Scan for the cell matching the given text and deliver its (x, y) coordinate at center. 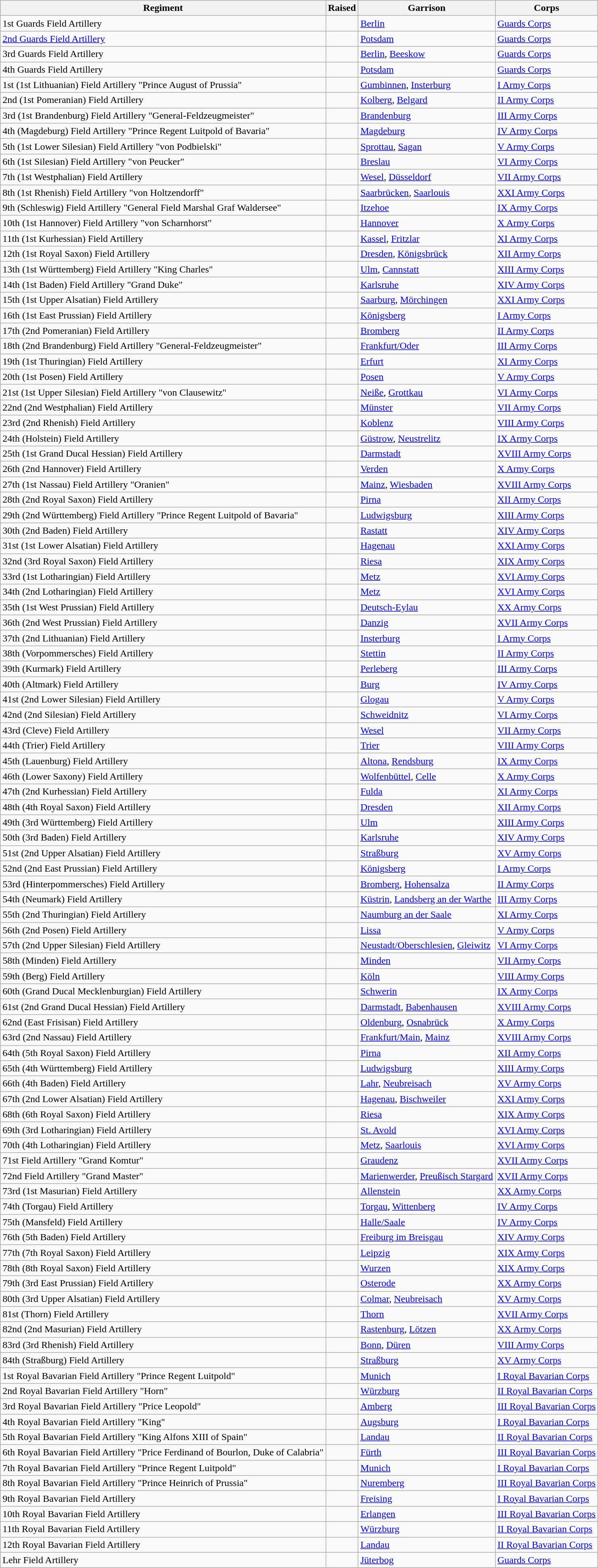
Freising (427, 1499)
13th (1st Württemberg) Field Artillery "King Charles" (163, 269)
30th (2nd Baden) Field Artillery (163, 530)
Lehr Field Artillery (163, 1560)
22nd (2nd Westphalian) Field Artillery (163, 407)
8th Royal Bavarian Field Artillery "Prince Heinrich of Prussia" (163, 1483)
Raised (342, 8)
Bromberg, Hohensalza (427, 884)
59th (Berg) Field Artillery (163, 976)
80th (3rd Upper Alsatian) Field Artillery (163, 1299)
70th (4th Lotharingian) Field Artillery (163, 1145)
Allenstein (427, 1191)
Colmar, Neubreisach (427, 1299)
Rastenburg, Lötzen (427, 1329)
Küstrin, Landsberg an der Warthe (427, 899)
Thorn (427, 1314)
4th Royal Bavarian Field Artillery "King" (163, 1421)
Saarbrücken, Saarlouis (427, 193)
33rd (1st Lotharingian) Field Artillery (163, 576)
2nd Guards Field Artillery (163, 39)
5th (1st Lower Silesian) Field Artillery "von Podbielski" (163, 146)
Hannover (427, 223)
64th (5th Royal Saxon) Field Artillery (163, 1053)
Wesel (427, 730)
Kolberg, Belgard (427, 100)
67th (2nd Lower Alsatian) Field Artillery (163, 1099)
Erlangen (427, 1514)
Verden (427, 469)
Wolfenbüttel, Celle (427, 776)
43rd (Cleve) Field Artillery (163, 730)
Gumbinnen, Insterburg (427, 85)
62nd (East Frisisan) Field Artillery (163, 1022)
Lissa (427, 930)
Neustadt/Oberschlesien, Gleiwitz (427, 945)
Berlin (427, 23)
3rd Royal Bavarian Field Artillery "Price Leopold" (163, 1406)
Augsburg (427, 1421)
60th (Grand Ducal Mecklenburgian) Field Artillery (163, 992)
10th Royal Bavarian Field Artillery (163, 1514)
Stettin (427, 653)
Dresden, Königsbrück (427, 254)
Regiment (163, 8)
Köln (427, 976)
12th (1st Royal Saxon) Field Artillery (163, 254)
Freiburg im Breisgau (427, 1237)
Dresden (427, 807)
Saarburg, Mörchingen (427, 300)
75th (Mansfeld) Field Artillery (163, 1222)
Mainz, Wiesbaden (427, 484)
77th (7th Royal Saxon) Field Artillery (163, 1253)
55th (2nd Thuringian) Field Artillery (163, 914)
23rd (2nd Rhenish) Field Artillery (163, 423)
46th (Lower Saxony) Field Artillery (163, 776)
Trier (427, 746)
49th (3rd Württemberg) Field Artillery (163, 822)
Magdeburg (427, 131)
39th (Kurmark) Field Artillery (163, 669)
Kassel, Fritzlar (427, 239)
Glogau (427, 700)
79th (3rd East Prussian) Field Artillery (163, 1283)
Torgau, Wittenberg (427, 1207)
Frankfurt/Oder (427, 346)
71st Field Artillery "Grand Komtur" (163, 1160)
83rd (3rd Rhenish) Field Artillery (163, 1345)
Naumburg an der Saale (427, 914)
7th (1st Westphalian) Field Artillery (163, 177)
Oldenburg, Osnabrück (427, 1022)
14th (1st Baden) Field Artillery "Grand Duke" (163, 285)
5th Royal Bavarian Field Artillery "King Alfons XIII of Spain" (163, 1437)
4th (Magdeburg) Field Artillery "Prince Regent Luitpold of Bavaria" (163, 131)
72nd Field Artillery "Grand Master" (163, 1176)
Itzehoe (427, 208)
74th (Torgau) Field Artillery (163, 1207)
Breslau (427, 161)
Altona, Rendsburg (427, 761)
Darmstadt, Babenhausen (427, 1007)
6th (1st Silesian) Field Artillery "von Peucker" (163, 161)
45th (Lauenburg) Field Artillery (163, 761)
41st (2nd Lower Silesian) Field Artillery (163, 700)
Brandenburg (427, 115)
Bromberg (427, 331)
Amberg (427, 1406)
Nuremberg (427, 1483)
Hagenau, Bischweiler (427, 1099)
68th (6th Royal Saxon) Field Artillery (163, 1114)
27th (1st Nassau) Field Artillery "Oranien" (163, 484)
56th (2nd Posen) Field Artillery (163, 930)
51st (2nd Upper Alsatian) Field Artillery (163, 853)
36th (2nd West Prussian) Field Artillery (163, 623)
Wesel, Düsseldorf (427, 177)
Deutsch-Eylau (427, 607)
Marienwerder, Preußisch Stargard (427, 1176)
Schwerin (427, 992)
28th (2nd Royal Saxon) Field Artillery (163, 500)
37th (2nd Lithuanian) Field Artillery (163, 638)
Berlin, Beeskow (427, 54)
63rd (2nd Nassau) Field Artillery (163, 1038)
57th (2nd Upper Silesian) Field Artillery (163, 945)
26th (2nd Hannover) Field Artillery (163, 469)
32nd (3rd Royal Saxon) Field Artillery (163, 561)
Graudenz (427, 1160)
Güstrow, Neustrelitz (427, 438)
Perleberg (427, 669)
47th (2nd Kurhessian) Field Artillery (163, 792)
Halle/Saale (427, 1222)
78th (8th Royal Saxon) Field Artillery (163, 1268)
21st (1st Upper Silesian) Field Artillery "von Clausewitz" (163, 392)
Metz, Saarlouis (427, 1145)
9th Royal Bavarian Field Artillery (163, 1499)
Schweidnitz (427, 715)
Leipzig (427, 1253)
29th (2nd Württemberg) Field Artillery "Prince Regent Luitpold of Bavaria" (163, 515)
82nd (2nd Masurian) Field Artillery (163, 1329)
50th (3rd Baden) Field Artillery (163, 838)
61st (2nd Grand Ducal Hessian) Field Artillery (163, 1007)
Rastatt (427, 530)
Darmstadt (427, 454)
1st Guards Field Artillery (163, 23)
15th (1st Upper Alsatian) Field Artillery (163, 300)
84th (Straßburg) Field Artillery (163, 1360)
Danzig (427, 623)
4th Guards Field Artillery (163, 69)
53rd (Hinterpommersches) Field Artillery (163, 884)
38th (Vorpommersches) Field Artillery (163, 653)
Münster (427, 407)
Insterburg (427, 638)
65th (4th Württemberg) Field Artillery (163, 1068)
1st (1st Lithuanian) Field Artillery "Prince August of Prussia" (163, 85)
66th (4th Baden) Field Artillery (163, 1084)
Ulm (427, 822)
Neiße, Grottkau (427, 392)
69th (3rd Lotharingian) Field Artillery (163, 1130)
2nd (1st Pomeranian) Field Artillery (163, 100)
3rd Guards Field Artillery (163, 54)
73rd (1st Masurian) Field Artillery (163, 1191)
Corps (546, 8)
Lahr, Neubreisach (427, 1084)
48th (4th Royal Saxon) Field Artillery (163, 807)
8th (1st Rhenish) Field Artillery "von Holtzendorff" (163, 193)
58th (Minden) Field Artillery (163, 961)
Fürth (427, 1453)
Jüterbog (427, 1560)
81st (Thorn) Field Artillery (163, 1314)
25th (1st Grand Ducal Hessian) Field Artillery (163, 454)
20th (1st Posen) Field Artillery (163, 377)
2nd Royal Bavarian Field Artillery "Horn" (163, 1391)
Burg (427, 684)
Fulda (427, 792)
Frankfurt/Main, Mainz (427, 1038)
Wurzen (427, 1268)
7th Royal Bavarian Field Artillery "Prince Regent Luitpold" (163, 1468)
Garrison (427, 8)
Hagenau (427, 546)
17th (2nd Pomeranian) Field Artillery (163, 331)
Erfurt (427, 361)
19th (1st Thuringian) Field Artillery (163, 361)
1st Royal Bavarian Field Artillery "Prince Regent Luitpold" (163, 1375)
52nd (2nd East Prussian) Field Artillery (163, 868)
10th (1st Hannover) Field Artillery "von Scharnhorst" (163, 223)
18th (2nd Brandenburg) Field Artillery "General-Feldzeugmeister" (163, 346)
42nd (2nd Silesian) Field Artillery (163, 715)
Sprottau, Sagan (427, 146)
11th (1st Kurhessian) Field Artillery (163, 239)
12th Royal Bavarian Field Artillery (163, 1545)
Ulm, Cannstatt (427, 269)
Osterode (427, 1283)
31st (1st Lower Alsatian) Field Artillery (163, 546)
Minden (427, 961)
35th (1st West Prussian) Field Artillery (163, 607)
44th (Trier) Field Artillery (163, 746)
9th (Schleswig) Field Artillery "General Field Marshal Graf Waldersee" (163, 208)
16th (1st East Prussian) Field Artillery (163, 315)
24th (Holstein) Field Artillery (163, 438)
54th (Neumark) Field Artillery (163, 899)
Posen (427, 377)
6th Royal Bavarian Field Artillery "Price Ferdinand of Bourlon, Duke of Calabria" (163, 1453)
3rd (1st Brandenburg) Field Artillery "General-Feldzeugmeister" (163, 115)
34th (2nd Lotharingian) Field Artillery (163, 592)
40th (Altmark) Field Artillery (163, 684)
11th Royal Bavarian Field Artillery (163, 1529)
76th (5th Baden) Field Artillery (163, 1237)
Koblenz (427, 423)
Bonn, Düren (427, 1345)
St. Avold (427, 1130)
